Search for the cell housing the specified text and yield its (x, y) center coordinate. 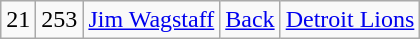
Back (250, 20)
Jim Wagstaff (152, 20)
21 (18, 20)
253 (60, 20)
Detroit Lions (350, 20)
